Find where the given text appears and provide that cell's center as (X, Y) coordinate. 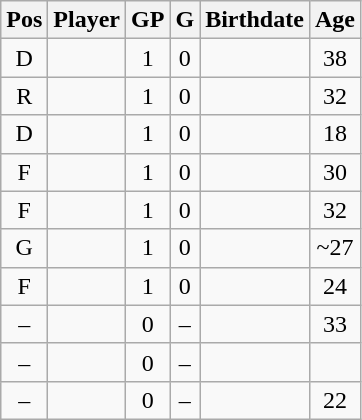
Birthdate (255, 20)
Pos (24, 20)
33 (334, 324)
Age (334, 20)
Player (87, 20)
R (24, 96)
24 (334, 286)
30 (334, 172)
18 (334, 134)
22 (334, 400)
38 (334, 58)
GP (148, 20)
~27 (334, 248)
